From the cell containing the given text, extract its center point as [x, y] coordinate. 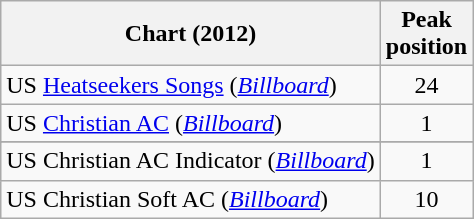
US Christian Soft AC (Billboard) [191, 199]
US Christian AC Indicator (Billboard) [191, 161]
24 [426, 85]
Chart (2012) [191, 34]
US Christian AC (Billboard) [191, 123]
US Heatseekers Songs (Billboard) [191, 85]
Peak position [426, 34]
10 [426, 199]
